Detect which cell encompasses the target text, then output its (x, y) center coordinate. 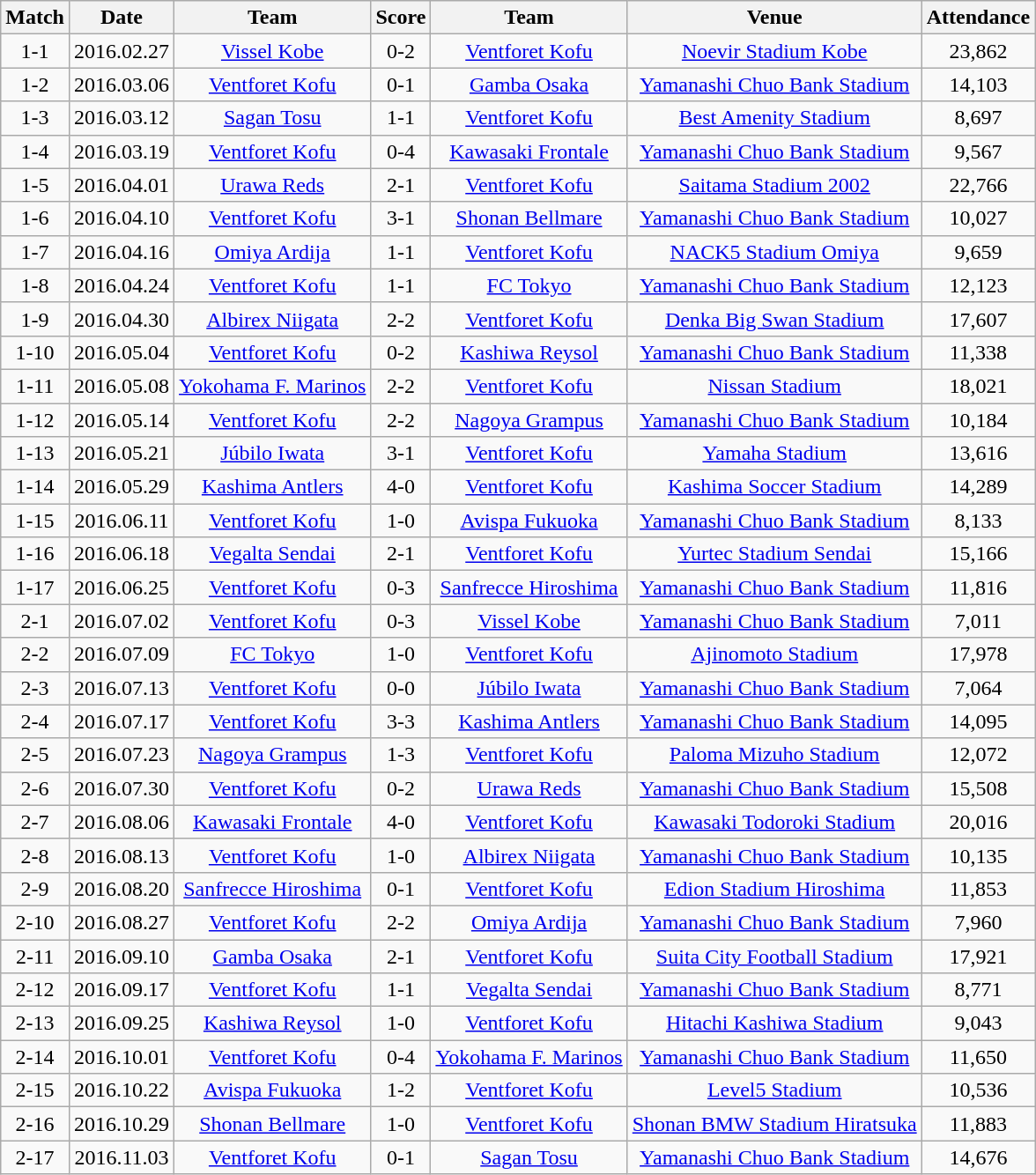
11,338 (978, 352)
18,021 (978, 386)
11,853 (978, 889)
Shonan BMW Stadium Hiratsuka (774, 1124)
2-9 (35, 889)
1-4 (35, 151)
Level5 Stadium (774, 1090)
2016.08.13 (122, 855)
Kashima Soccer Stadium (774, 487)
10,536 (978, 1090)
17,978 (978, 654)
NACK5 Stadium Omiya (774, 252)
2016.05.14 (122, 420)
12,123 (978, 285)
1-14 (35, 487)
Match (35, 18)
17,921 (978, 956)
8,133 (978, 521)
1-16 (35, 554)
2016.07.30 (122, 788)
9,043 (978, 1024)
1-12 (35, 420)
1-8 (35, 285)
1-7 (35, 252)
2016.03.12 (122, 118)
2016.06.11 (122, 521)
Attendance (978, 18)
2016.04.16 (122, 252)
Yamaha Stadium (774, 454)
Hitachi Kashiwa Stadium (774, 1024)
0-0 (401, 688)
2016.07.23 (122, 755)
9,567 (978, 151)
17,607 (978, 319)
2016.07.02 (122, 621)
14,289 (978, 487)
1-10 (35, 352)
12,072 (978, 755)
11,883 (978, 1124)
2-6 (35, 788)
10,027 (978, 218)
2-13 (35, 1024)
2-10 (35, 922)
2-7 (35, 822)
2016.04.30 (122, 319)
2-17 (35, 1157)
Venue (774, 18)
1-6 (35, 218)
2016.08.20 (122, 889)
Saitama Stadium 2002 (774, 185)
23,862 (978, 51)
Yurtec Stadium Sendai (774, 554)
2-14 (35, 1057)
9,659 (978, 252)
8,771 (978, 990)
13,616 (978, 454)
10,184 (978, 420)
1-11 (35, 386)
3-3 (401, 721)
22,766 (978, 185)
7,011 (978, 621)
15,508 (978, 788)
2016.04.01 (122, 185)
2016.04.10 (122, 218)
20,016 (978, 822)
2016.02.27 (122, 51)
2016.07.17 (122, 721)
2016.08.27 (122, 922)
2-15 (35, 1090)
2016.11.03 (122, 1157)
2-11 (35, 956)
2016.03.06 (122, 85)
2016.03.19 (122, 151)
1-5 (35, 185)
2-8 (35, 855)
2016.08.06 (122, 822)
14,095 (978, 721)
Kawasaki Todoroki Stadium (774, 822)
Edion Stadium Hiroshima (774, 889)
10,135 (978, 855)
11,816 (978, 587)
Ajinomoto Stadium (774, 654)
2016.04.24 (122, 285)
2-16 (35, 1124)
14,103 (978, 85)
Nissan Stadium (774, 386)
2016.07.13 (122, 688)
2016.09.10 (122, 956)
2016.09.25 (122, 1024)
11,650 (978, 1057)
15,166 (978, 554)
Paloma Mizuho Stadium (774, 755)
2-3 (35, 688)
1-15 (35, 521)
Best Amenity Stadium (774, 118)
2016.06.18 (122, 554)
2016.05.29 (122, 487)
2016.10.01 (122, 1057)
2016.07.09 (122, 654)
2-4 (35, 721)
7,064 (978, 688)
8,697 (978, 118)
Denka Big Swan Stadium (774, 319)
Suita City Football Stadium (774, 956)
Date (122, 18)
2016.10.22 (122, 1090)
2016.05.04 (122, 352)
2016.05.21 (122, 454)
2016.09.17 (122, 990)
Score (401, 18)
2-5 (35, 755)
2016.05.08 (122, 386)
1-9 (35, 319)
14,676 (978, 1157)
1-17 (35, 587)
Noevir Stadium Kobe (774, 51)
2016.10.29 (122, 1124)
1-13 (35, 454)
2016.06.25 (122, 587)
2-12 (35, 990)
7,960 (978, 922)
